Determine the (X, Y) coordinate at the center of the cell enclosing the given text.  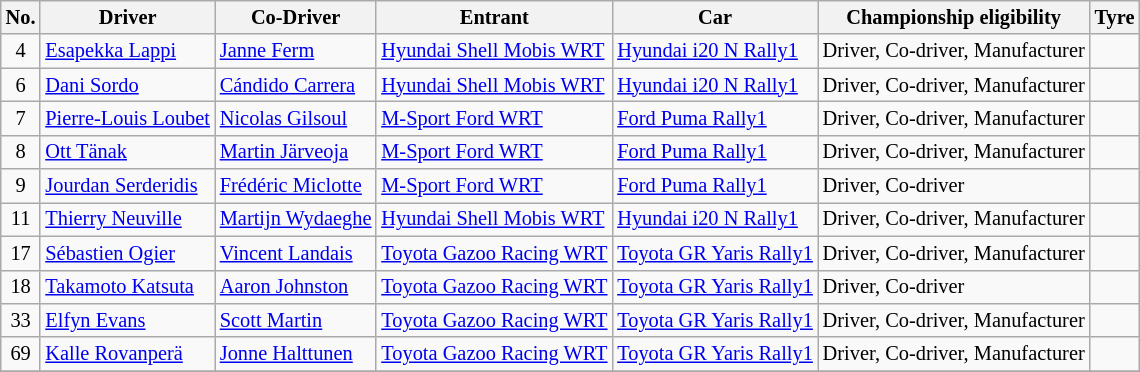
Championship eligibility (954, 17)
Pierre-Louis Loubet (127, 118)
Car (714, 17)
Frédéric Miclotte (296, 186)
Jourdan Serderidis (127, 186)
Vincent Landais (296, 253)
9 (21, 186)
6 (21, 85)
Driver (127, 17)
Scott Martin (296, 320)
Esapekka Lappi (127, 51)
Jonne Halttunen (296, 354)
Aaron Johnston (296, 287)
Janne Ferm (296, 51)
69 (21, 354)
Co-Driver (296, 17)
Martin Järveoja (296, 152)
Entrant (494, 17)
Cándido Carrera (296, 85)
4 (21, 51)
Elfyn Evans (127, 320)
Nicolas Gilsoul (296, 118)
No. (21, 17)
Tyre (1115, 17)
17 (21, 253)
7 (21, 118)
Martijn Wydaeghe (296, 219)
18 (21, 287)
Thierry Neuville (127, 219)
Ott Tänak (127, 152)
11 (21, 219)
Sébastien Ogier (127, 253)
Kalle Rovanperä (127, 354)
33 (21, 320)
Dani Sordo (127, 85)
8 (21, 152)
Takamoto Katsuta (127, 287)
